Find where the given text appears and provide that cell's center as (x, y) coordinate. 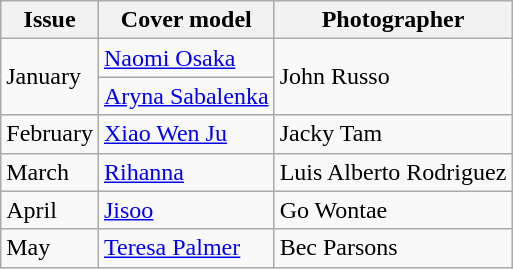
Jacky Tam (393, 134)
March (50, 172)
Rihanna (186, 172)
Luis Alberto Rodriguez (393, 172)
Go Wontae (393, 210)
February (50, 134)
Cover model (186, 20)
Naomi Osaka (186, 58)
May (50, 248)
April (50, 210)
Photographer (393, 20)
Bec Parsons (393, 248)
Aryna Sabalenka (186, 96)
Issue (50, 20)
January (50, 77)
Xiao Wen Ju (186, 134)
Teresa Palmer (186, 248)
John Russo (393, 77)
Jisoo (186, 210)
